Identify which cell holds the provided text, then report its (x, y) central coordinate. 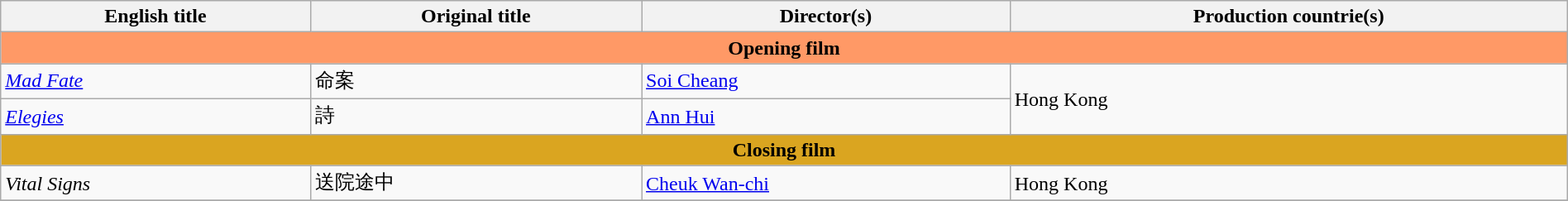
Director(s) (826, 17)
Cheuk Wan-chi (826, 184)
English title (155, 17)
Mad Fate (155, 81)
Vital Signs (155, 184)
送院途中 (476, 184)
Original title (476, 17)
詩 (476, 116)
Production countrie(s) (1288, 17)
Closing film (784, 150)
Opening film (784, 48)
Ann Hui (826, 116)
Soi Cheang (826, 81)
命案 (476, 81)
Elegies (155, 116)
